Extract the [X, Y] coordinate from the center of the cell holding the provided text.  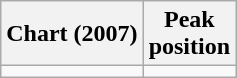
Peakposition [189, 34]
Chart (2007) [72, 34]
